Output the [x, y] coordinate of the center of the cell containing the given text.  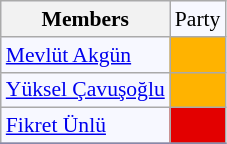
Party [198, 19]
Members [86, 19]
Mevlüt Akgün [86, 55]
Yüksel Çavuşoğlu [86, 90]
Fikret Ünlü [86, 126]
